Capture the cell that displays the provided text and extract its [x, y] central coordinate. 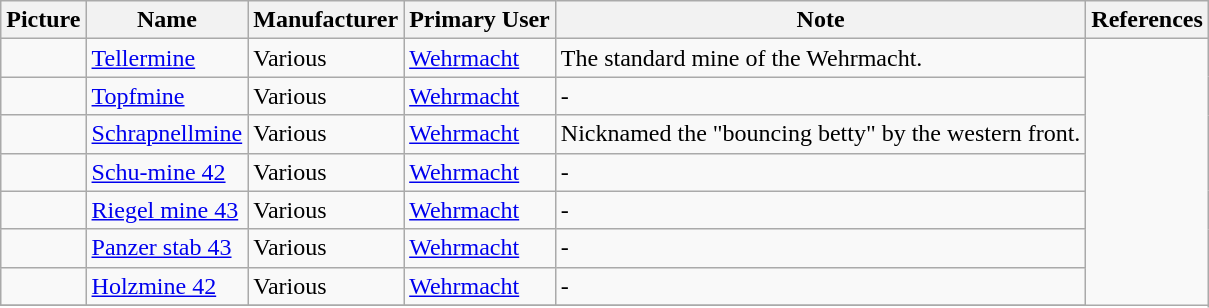
Schrapnellmine [167, 134]
Name [167, 20]
Holzmine 42 [167, 286]
Tellermine [167, 58]
The standard mine of the Wehrmacht. [820, 58]
Schu-mine 42 [167, 172]
Topfmine [167, 96]
Picture [44, 20]
References [1148, 20]
Manufacturer [326, 20]
Primary User [480, 20]
Nicknamed the "bouncing betty" by the western front. [820, 134]
Panzer stab 43 [167, 248]
Riegel mine 43 [167, 210]
Note [820, 20]
